Return the (x, y) coordinate for the center point of the cell that contains the specified text.  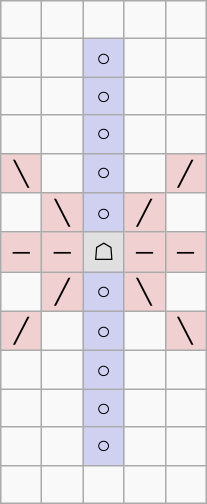
☖ (104, 252)
